For the text-containing cell, return its midpoint in (x, y) coordinate format. 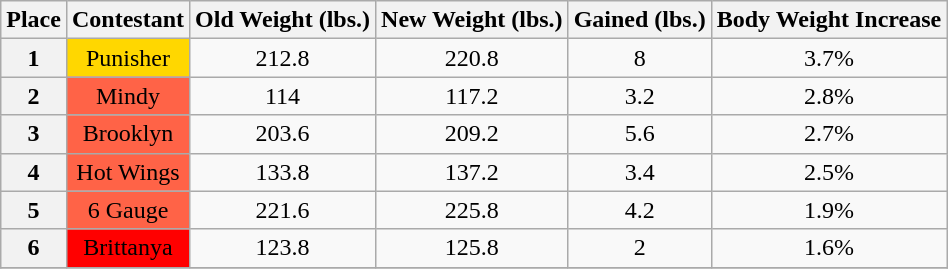
3.4 (640, 172)
203.6 (283, 134)
125.8 (472, 248)
133.8 (283, 172)
Old Weight (lbs.) (283, 20)
117.2 (472, 96)
6 (34, 248)
114 (283, 96)
Mindy (128, 96)
Body Weight Increase (829, 20)
221.6 (283, 210)
209.2 (472, 134)
3.7% (829, 58)
3.2 (640, 96)
New Weight (lbs.) (472, 20)
Brooklyn (128, 134)
1.9% (829, 210)
3 (34, 134)
5 (34, 210)
1 (34, 58)
Gained (lbs.) (640, 20)
4 (34, 172)
1.6% (829, 248)
2.7% (829, 134)
220.8 (472, 58)
2.5% (829, 172)
Brittanya (128, 248)
2.8% (829, 96)
Punisher (128, 58)
6 Gauge (128, 210)
Contestant (128, 20)
Place (34, 20)
8 (640, 58)
4.2 (640, 210)
212.8 (283, 58)
225.8 (472, 210)
5.6 (640, 134)
137.2 (472, 172)
Hot Wings (128, 172)
123.8 (283, 248)
